Determine the [X, Y] coordinate at the center of the cell enclosing the given text.  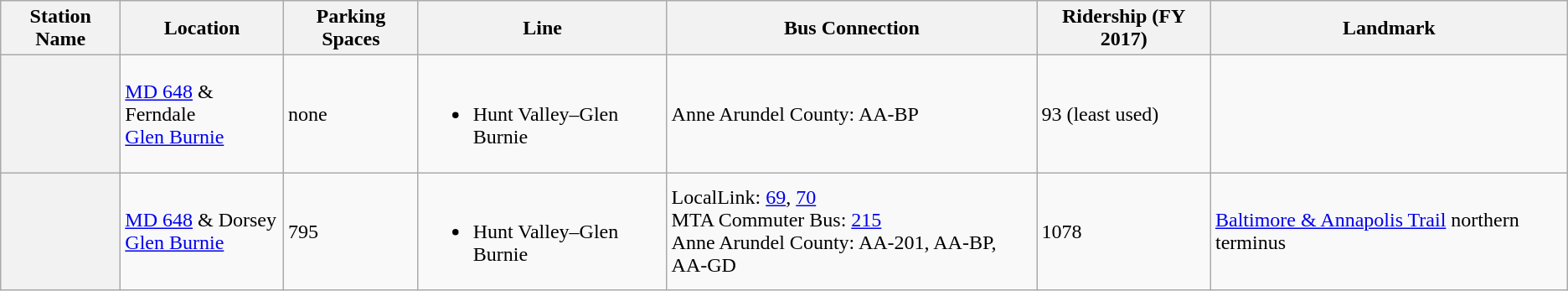
Line [543, 29]
Station Name [60, 29]
Landmark [1389, 29]
Anne Arundel County: AA-BP [852, 114]
795 [352, 231]
Bus Connection [852, 29]
MD 648 & FerndaleGlen Burnie [203, 114]
MD 648 & DorseyGlen Burnie [203, 231]
93 (least used) [1124, 114]
none [352, 114]
Parking Spaces [352, 29]
Location [203, 29]
LocalLink: 69, 70 MTA Commuter Bus: 215 Anne Arundel County: AA-201, AA-BP, AA-GD [852, 231]
Baltimore & Annapolis Trail northern terminus [1389, 231]
1078 [1124, 231]
Ridership (FY 2017) [1124, 29]
